Find where the given text appears and provide that cell's center as [X, Y] coordinate. 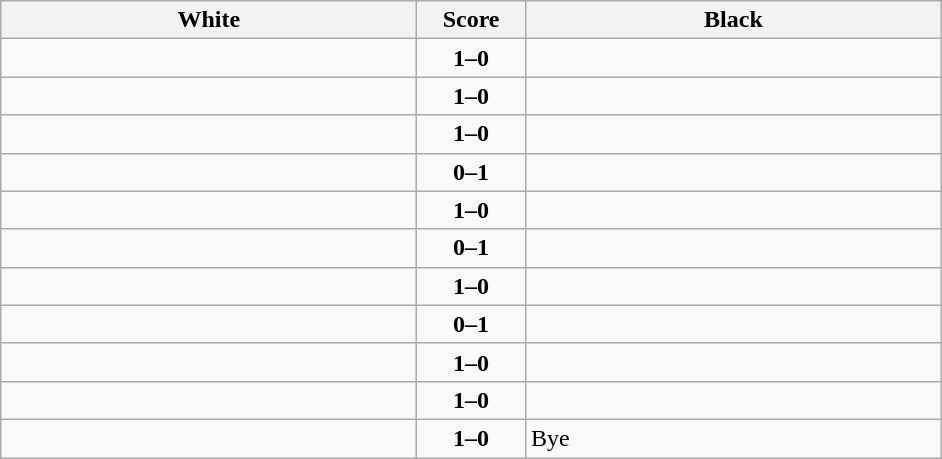
Score [472, 20]
Bye [733, 438]
White [209, 20]
Black [733, 20]
